Extract the (X, Y) coordinate from the center of the cell holding the provided text.  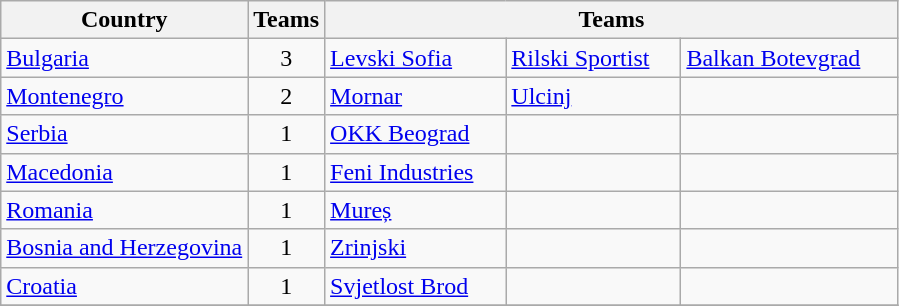
Levski Sofia (416, 58)
Bulgaria (124, 58)
Svjetlost Brod (416, 286)
Croatia (124, 286)
Country (124, 20)
Macedonia (124, 172)
Mornar (416, 96)
Ulcinj (594, 96)
Bosnia and Herzegovina (124, 248)
Rilski Sportist (594, 58)
OKK Beograd (416, 134)
Serbia (124, 134)
3 (286, 58)
Montenegro (124, 96)
Romania (124, 210)
Balkan Botevgrad (790, 58)
2 (286, 96)
Zrinjski (416, 248)
Feni Industries (416, 172)
Mureș (416, 210)
